Pinpoint the cell where the given text exists, returning its (X, Y) midpoint coordinate. 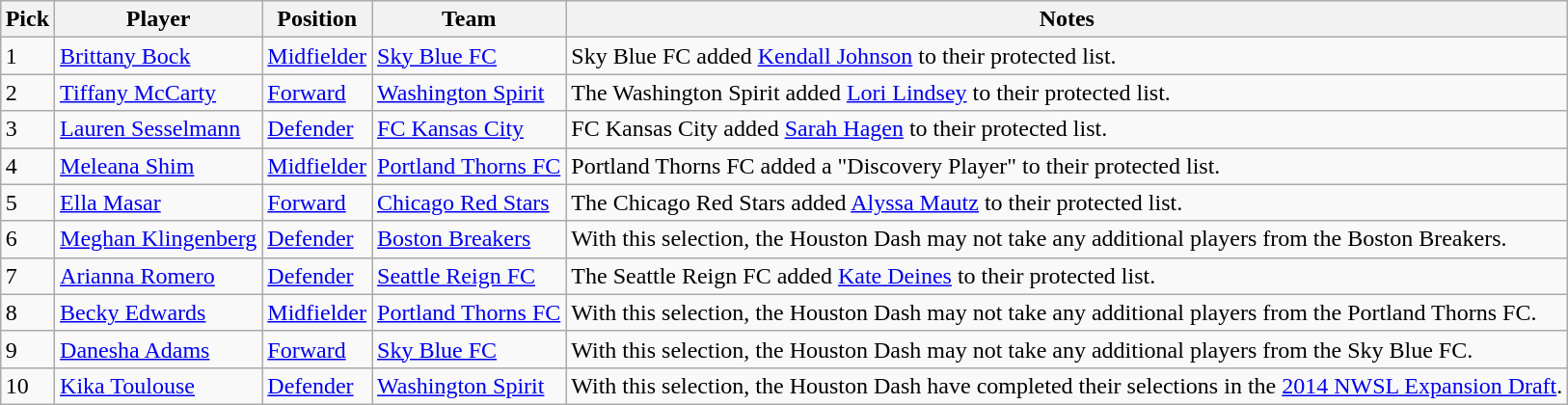
Portland Thorns FC added a "Discovery Player" to their protected list. (1067, 166)
Kika Toulouse (158, 386)
9 (27, 349)
3 (27, 129)
6 (27, 239)
Arianna Romero (158, 276)
The Chicago Red Stars added Alyssa Mautz to their protected list. (1067, 202)
2 (27, 93)
Meghan Klingenberg (158, 239)
Meleana Shim (158, 166)
FC Kansas City (469, 129)
Tiffany McCarty (158, 93)
5 (27, 202)
Player (158, 19)
FC Kansas City added Sarah Hagen to their protected list. (1067, 129)
Lauren Sesselmann (158, 129)
Chicago Red Stars (469, 202)
1 (27, 56)
Danesha Adams (158, 349)
Position (317, 19)
Notes (1067, 19)
With this selection, the Houston Dash may not take any additional players from the Boston Breakers. (1067, 239)
Ella Masar (158, 202)
8 (27, 312)
7 (27, 276)
Becky Edwards (158, 312)
Sky Blue FC added Kendall Johnson to their protected list. (1067, 56)
Brittany Bock (158, 56)
With this selection, the Houston Dash may not take any additional players from the Portland Thorns FC. (1067, 312)
With this selection, the Houston Dash have completed their selections in the 2014 NWSL Expansion Draft. (1067, 386)
10 (27, 386)
Pick (27, 19)
Team (469, 19)
Seattle Reign FC (469, 276)
With this selection, the Houston Dash may not take any additional players from the Sky Blue FC. (1067, 349)
The Washington Spirit added Lori Lindsey to their protected list. (1067, 93)
4 (27, 166)
Boston Breakers (469, 239)
The Seattle Reign FC added Kate Deines to their protected list. (1067, 276)
